Capture the cell that displays the provided text and extract its [X, Y] central coordinate. 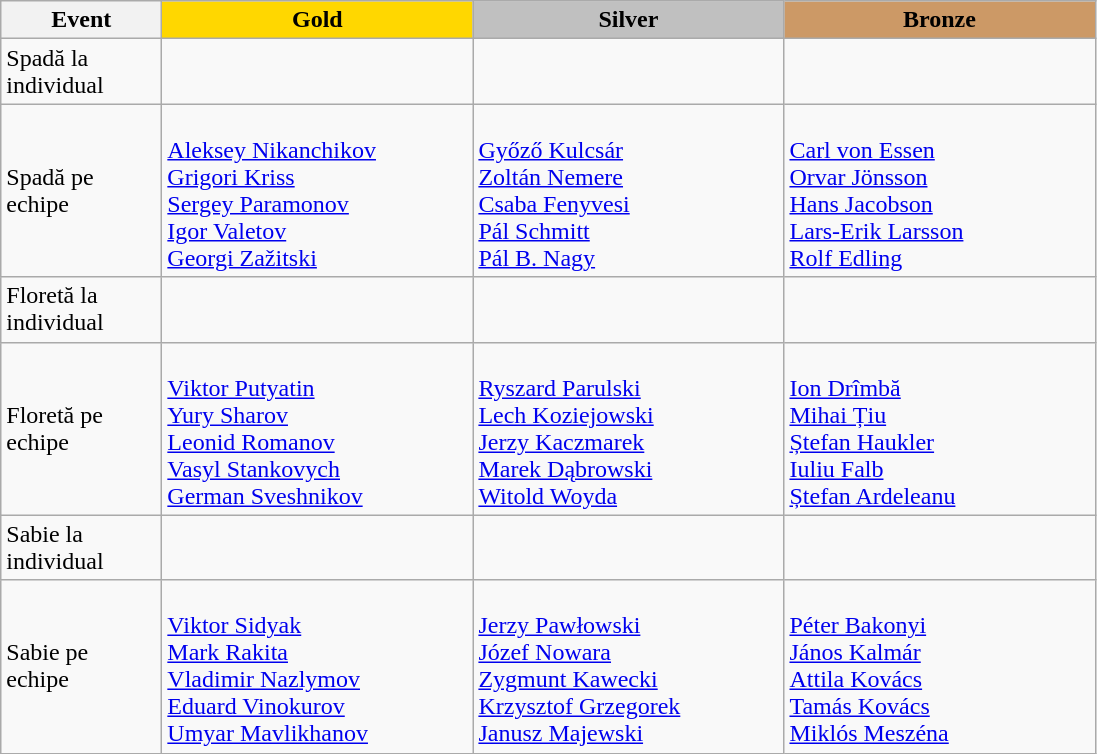
Győző KulcsárZoltán NemereCsaba FenyvesiPál SchmittPál B. Nagy [628, 190]
Viktor SidyakMark RakitaVladimir NazlymovEduard VinokurovUmyar Mavlikhanov [318, 666]
Gold [318, 20]
Floretă pe echipe [82, 428]
Bronze [940, 20]
Viktor PutyatinYury SharovLeonid RomanovVasyl StankovychGerman Sveshnikov [318, 428]
Ryszard ParulskiLech KoziejowskiJerzy KaczmarekMarek DąbrowskiWitold Woyda [628, 428]
Ion DrîmbăMihai ȚiuȘtefan HauklerIuliu FalbȘtefan Ardeleanu [940, 428]
Jerzy PawłowskiJózef NowaraZygmunt KaweckiKrzysztof GrzegorekJanusz Majewski [628, 666]
Carl von EssenOrvar JönssonHans JacobsonLars-Erik LarssonRolf Edling [940, 190]
Silver [628, 20]
Sabie pe echipe [82, 666]
Spadă pe echipe [82, 190]
Sabie la individual [82, 548]
Event [82, 20]
Aleksey NikanchikovGrigori KrissSergey ParamonovIgor ValetovGeorgi Zažitski [318, 190]
Péter BakonyiJános KalmárAttila KovácsTamás KovácsMiklós Meszéna [940, 666]
Spadă la individual [82, 72]
Floretă la individual [82, 310]
